Detect which cell encompasses the target text, then output its [X, Y] center coordinate. 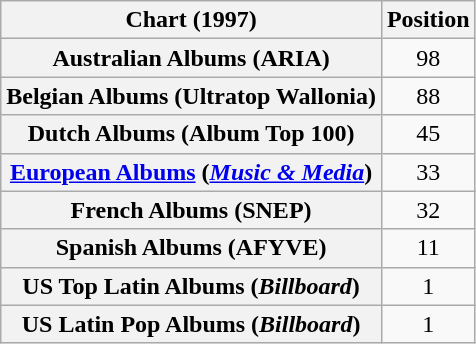
US Latin Pop Albums (Billboard) [192, 324]
Belgian Albums (Ultratop Wallonia) [192, 96]
French Albums (SNEP) [192, 210]
33 [428, 172]
98 [428, 58]
Dutch Albums (Album Top 100) [192, 134]
Position [428, 20]
45 [428, 134]
US Top Latin Albums (Billboard) [192, 286]
88 [428, 96]
11 [428, 248]
Spanish Albums (AFYVE) [192, 248]
Chart (1997) [192, 20]
32 [428, 210]
European Albums (Music & Media) [192, 172]
Australian Albums (ARIA) [192, 58]
